Detect which cell encompasses the target text, then output its (X, Y) center coordinate. 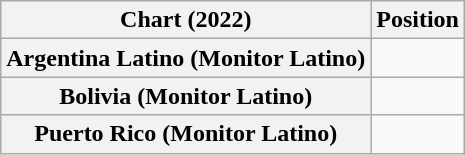
Bolivia (Monitor Latino) (186, 96)
Position (418, 20)
Chart (2022) (186, 20)
Puerto Rico (Monitor Latino) (186, 134)
Argentina Latino (Monitor Latino) (186, 58)
